Find where the given text appears and provide that cell's center as (x, y) coordinate. 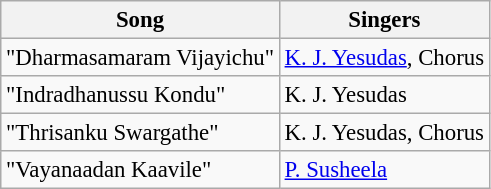
"Vayanaadan Kaavile" (140, 170)
P. Susheela (384, 170)
"Thrisanku Swargathe" (140, 133)
K. J. Yesudas (384, 95)
Song (140, 20)
"Indradhanussu Kondu" (140, 95)
Singers (384, 20)
"Dharmasamaram Vijayichu" (140, 58)
